Output the (X, Y) coordinate of the center of the cell containing the given text.  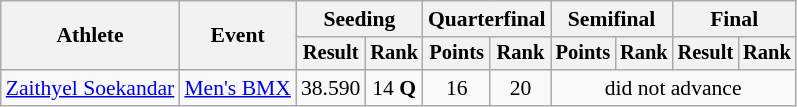
20 (520, 88)
14 Q (394, 88)
did not advance (674, 88)
Seeding (360, 19)
16 (456, 88)
38.590 (330, 88)
Men's BMX (238, 88)
Final (734, 19)
Zaithyel Soekandar (90, 88)
Quarterfinal (487, 19)
Event (238, 36)
Semifinal (612, 19)
Athlete (90, 36)
